Pinpoint the cell where the given text exists, returning its (x, y) midpoint coordinate. 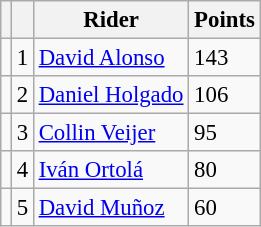
Daniel Holgado (110, 95)
2 (22, 95)
4 (22, 170)
143 (224, 58)
95 (224, 133)
80 (224, 170)
David Alonso (110, 58)
Rider (110, 20)
60 (224, 208)
106 (224, 95)
Iván Ortolá (110, 170)
David Muñoz (110, 208)
1 (22, 58)
Collin Veijer (110, 133)
3 (22, 133)
Points (224, 20)
5 (22, 208)
